Find where the given text appears and provide that cell's center as (x, y) coordinate. 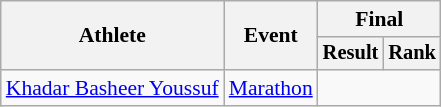
Khadar Basheer Youssuf (112, 88)
Final (380, 19)
Rank (412, 54)
Event (271, 36)
Result (351, 54)
Marathon (271, 88)
Athlete (112, 36)
